Detect which cell encompasses the target text, then output its [X, Y] center coordinate. 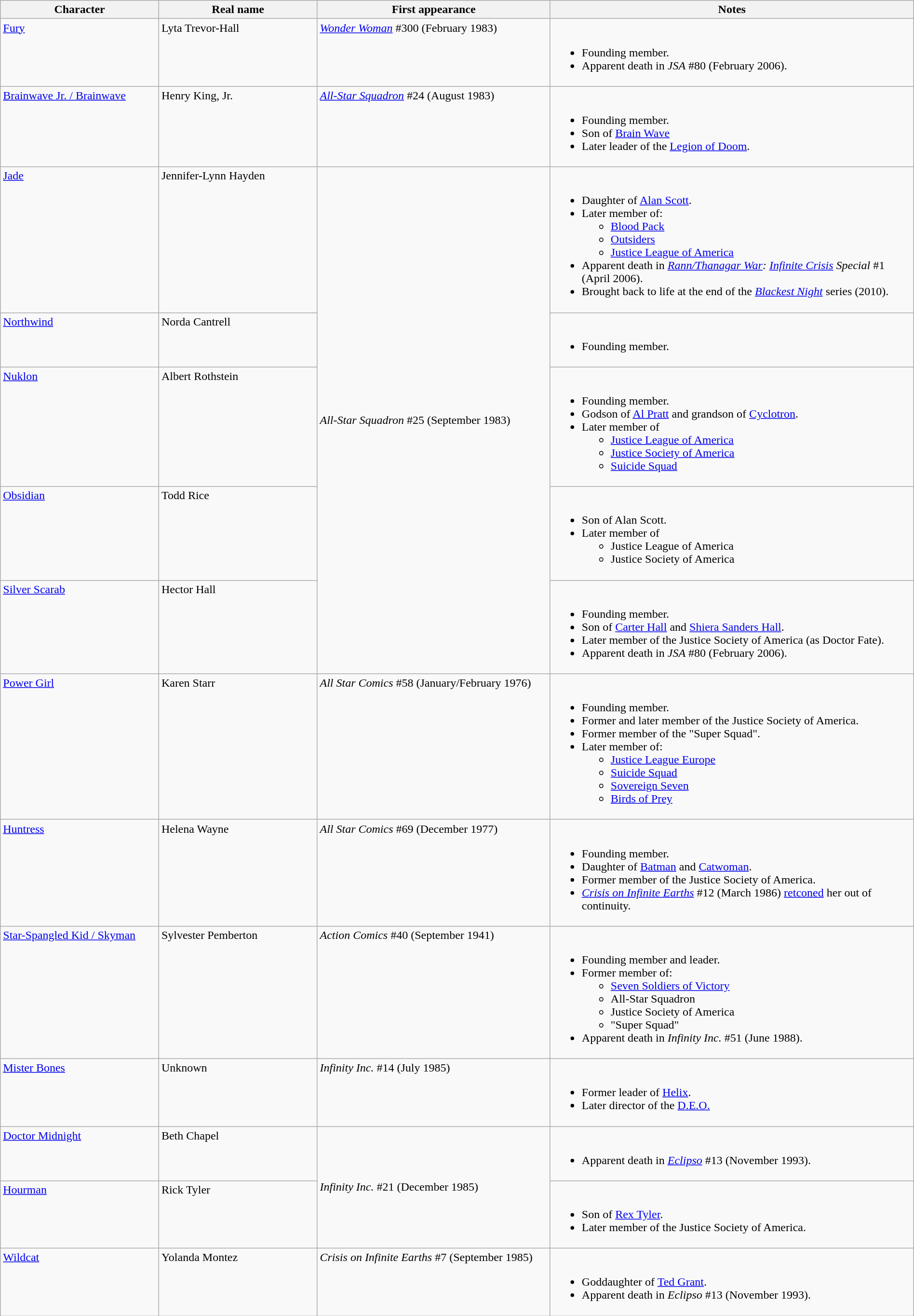
Wildcat [80, 1282]
Action Comics #40 (September 1941) [434, 992]
Founding member. [732, 339]
Lyta Trevor-Hall [238, 53]
Mister Bones [80, 1092]
Silver Scarab [80, 627]
Notes [732, 10]
Hector Hall [238, 627]
Helena Wayne [238, 873]
Star-Spangled Kid / Skyman [80, 992]
First appearance [434, 10]
Founding member.Godson of Al Pratt and grandson of Cyclotron.Later member ofJustice League of AmericaJustice Society of AmericaSuicide Squad [732, 427]
All Star Comics #58 (January/February 1976) [434, 746]
Crisis on Infinite Earths #7 (September 1985) [434, 1282]
Jade [80, 240]
Son of Alan Scott.Later member ofJustice League of AmericaJustice Society of America [732, 533]
Jennifer-Lynn Hayden [238, 240]
Son of Rex Tyler.Later member of the Justice Society of America. [732, 1215]
Norda Cantrell [238, 339]
Hourman [80, 1215]
Doctor Midnight [80, 1153]
Founding member.Apparent death in JSA #80 (February 2006). [732, 53]
Todd Rice [238, 533]
Brainwave Jr. / Brainwave [80, 126]
Former leader of Helix.Later director of the D.E.O. [732, 1092]
All Star Comics #69 (December 1977) [434, 873]
Nuklon [80, 427]
Huntress [80, 873]
Founding member.Son of Brain WaveLater leader of the Legion of Doom. [732, 126]
Karen Starr [238, 746]
Albert Rothstein [238, 427]
Rick Tyler [238, 1215]
Sylvester Pemberton [238, 992]
Beth Chapel [238, 1153]
Goddaughter of Ted Grant.Apparent death in Eclipso #13 (November 1993). [732, 1282]
Yolanda Montez [238, 1282]
Northwind [80, 339]
Unknown [238, 1092]
Character [80, 10]
Infinity Inc. #14 (July 1985) [434, 1092]
Obsidian [80, 533]
Henry King, Jr. [238, 126]
Apparent death in Eclipso #13 (November 1993). [732, 1153]
Infinity Inc. #21 (December 1985) [434, 1187]
Real name [238, 10]
All-Star Squadron #24 (August 1983) [434, 126]
Fury [80, 53]
Power Girl [80, 746]
All-Star Squadron #25 (September 1983) [434, 421]
Wonder Woman #300 (February 1983) [434, 53]
